Extract the [X, Y] coordinate from the center of the cell holding the provided text.  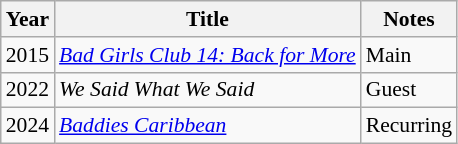
2022 [28, 90]
Bad Girls Club 14: Back for More [208, 55]
Notes [409, 19]
2015 [28, 55]
2024 [28, 126]
Baddies Caribbean [208, 126]
We Said What We Said [208, 90]
Recurring [409, 126]
Year [28, 19]
Main [409, 55]
Guest [409, 90]
Title [208, 19]
